Provide the (X, Y) coordinate of the cell's center where the given text is located.  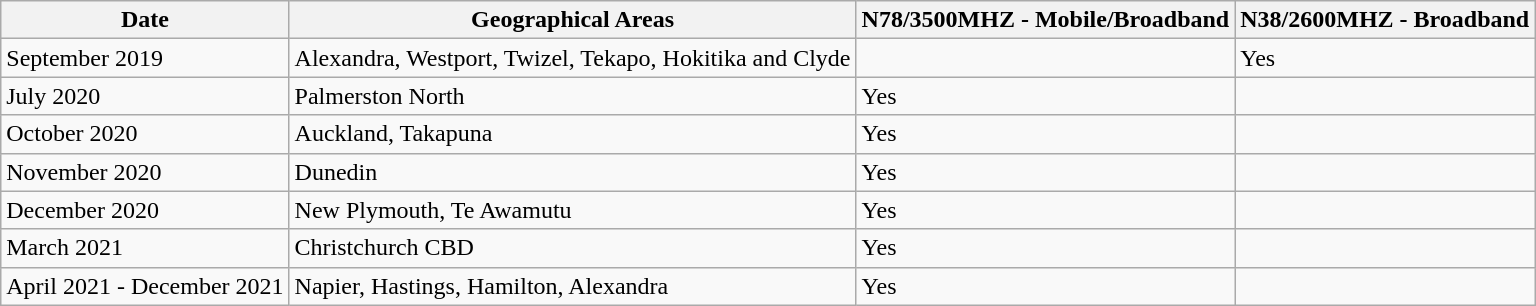
Dunedin (572, 172)
Geographical Areas (572, 20)
October 2020 (145, 134)
New Plymouth, Te Awamutu (572, 210)
Date (145, 20)
December 2020 (145, 210)
March 2021 (145, 248)
Napier, Hastings, Hamilton, Alexandra (572, 286)
April 2021 - December 2021 (145, 286)
Auckland, Takapuna (572, 134)
N78/3500MHZ - Mobile/Broadband (1046, 20)
Palmerston North (572, 96)
September 2019 (145, 58)
Alexandra, Westport, Twizel, Tekapo, Hokitika and Clyde (572, 58)
November 2020 (145, 172)
Christchurch CBD (572, 248)
July 2020 (145, 96)
N38/2600MHZ - Broadband (1385, 20)
